Locate the cell with the specified text and output its (X, Y) center coordinate. 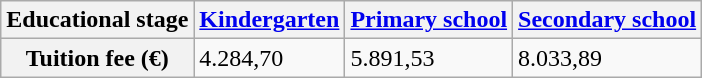
Primary school (429, 20)
Educational stage (98, 20)
5.891,53 (429, 58)
4.284,70 (270, 58)
Kindergarten (270, 20)
8.033,89 (608, 58)
Tuition fee (€) (98, 58)
Secondary school (608, 20)
